Pinpoint the cell where the given text exists, returning its [x, y] midpoint coordinate. 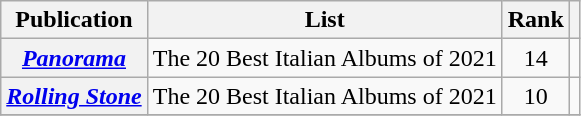
Publication [74, 20]
Rank [536, 20]
Rolling Stone [74, 96]
Panorama [74, 58]
14 [536, 58]
List [324, 20]
10 [536, 96]
